Locate the cell with the specified text and output its [x, y] center coordinate. 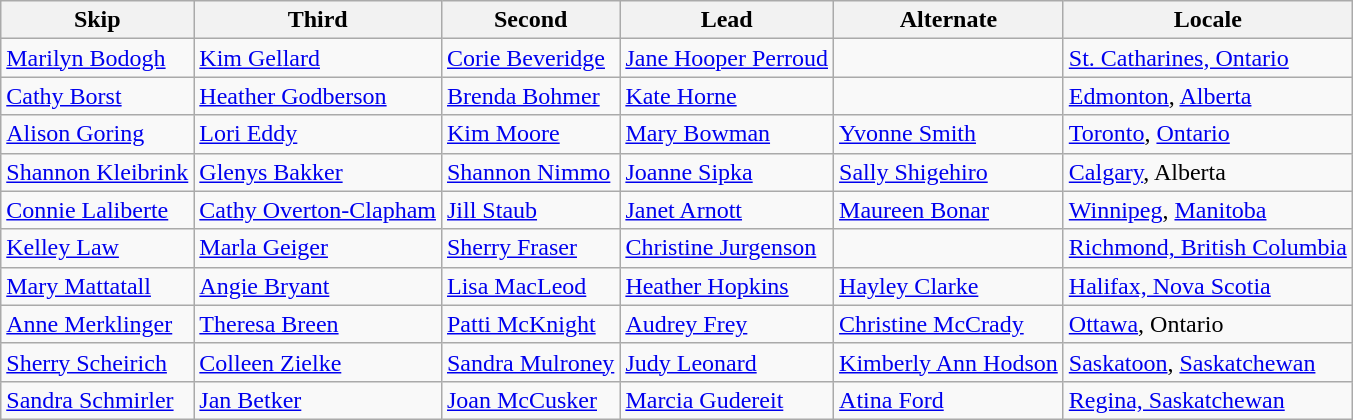
Kelley Law [98, 248]
Regina, Saskatchewan [1208, 400]
Halifax, Nova Scotia [1208, 286]
Jan Betker [318, 400]
Cathy Borst [98, 96]
Mary Mattatall [98, 286]
Angie Bryant [318, 286]
Richmond, British Columbia [1208, 248]
Alternate [949, 20]
Sandra Mulroney [530, 362]
Jane Hooper Perroud [727, 58]
Ottawa, Ontario [1208, 324]
Maureen Bonar [949, 210]
Third [318, 20]
Marla Geiger [318, 248]
Marilyn Bodogh [98, 58]
Joan McCusker [530, 400]
Atina Ford [949, 400]
Saskatoon, Saskatchewan [1208, 362]
Skip [98, 20]
Shannon Kleibrink [98, 172]
Toronto, Ontario [1208, 134]
Sandra Schmirler [98, 400]
Cathy Overton-Clapham [318, 210]
Theresa Breen [318, 324]
Patti McKnight [530, 324]
Anne Merklinger [98, 324]
Yvonne Smith [949, 134]
Audrey Frey [727, 324]
Judy Leonard [727, 362]
Connie Laliberte [98, 210]
Kim Moore [530, 134]
Joanne Sipka [727, 172]
Sally Shigehiro [949, 172]
St. Catharines, Ontario [1208, 58]
Mary Bowman [727, 134]
Alison Goring [98, 134]
Lead [727, 20]
Corie Beveridge [530, 58]
Janet Arnott [727, 210]
Calgary, Alberta [1208, 172]
Colleen Zielke [318, 362]
Christine McCrady [949, 324]
Jill Staub [530, 210]
Shannon Nimmo [530, 172]
Second [530, 20]
Hayley Clarke [949, 286]
Sherry Fraser [530, 248]
Edmonton, Alberta [1208, 96]
Locale [1208, 20]
Glenys Bakker [318, 172]
Lori Eddy [318, 134]
Christine Jurgenson [727, 248]
Lisa MacLeod [530, 286]
Winnipeg, Manitoba [1208, 210]
Kate Horne [727, 96]
Kimberly Ann Hodson [949, 362]
Kim Gellard [318, 58]
Brenda Bohmer [530, 96]
Sherry Scheirich [98, 362]
Heather Hopkins [727, 286]
Marcia Gudereit [727, 400]
Heather Godberson [318, 96]
